Extract the (X, Y) coordinate from the center of the cell holding the provided text.  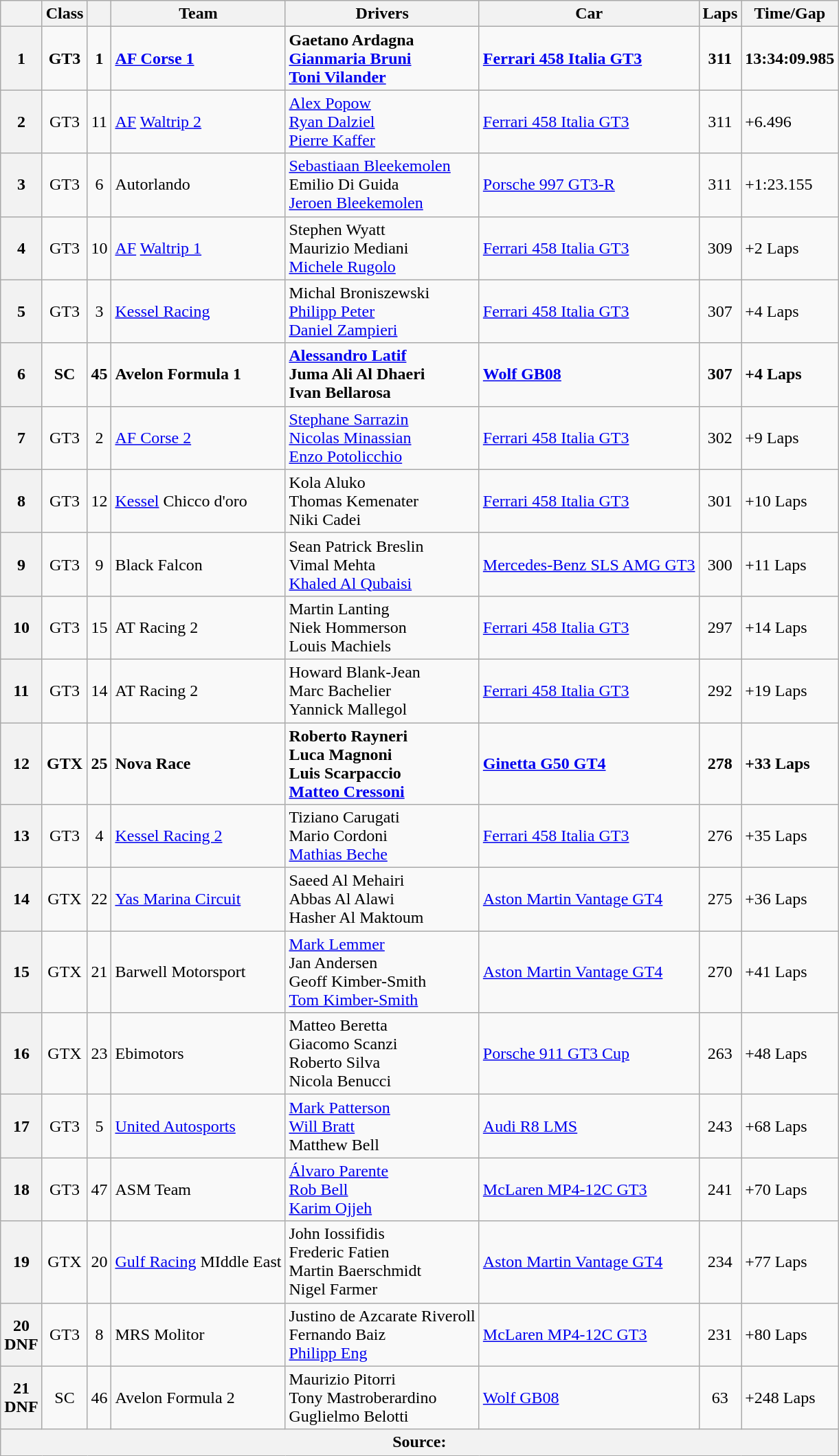
Porsche 997 GT3-R (589, 185)
Class (65, 14)
Yas Marina Circuit (198, 899)
+68 Laps (790, 1126)
Kessel Racing (198, 311)
+2 Laps (790, 248)
Stephane Sarrazin Nicolas Minassian Enzo Potolicchio (382, 438)
Matteo Beretta Giacomo Scanzi Roberto Silva Nicola Benucci (382, 1054)
234 (720, 1262)
Saeed Al Mehairi Abbas Al Alawi Hasher Al Maktoum (382, 899)
AF Waltrip 2 (198, 122)
+11 Laps (790, 564)
+33 Laps (790, 764)
Kessel Racing 2 (198, 836)
297 (720, 627)
Mercedes-Benz SLS AMG GT3 (589, 564)
302 (720, 438)
20 (99, 1262)
Tiziano Carugati Mario Cordoni Mathias Beche (382, 836)
Black Falcon (198, 564)
Ebimotors (198, 1054)
Kola Aluko Thomas Kemenater Niki Cadei (382, 501)
Ginetta G50 GT4 (589, 764)
+1:23.155 (790, 185)
22 (99, 899)
+36 Laps (790, 899)
Team (198, 14)
Car (589, 14)
Kessel Chicco d'oro (198, 501)
+35 Laps (790, 836)
241 (720, 1189)
301 (720, 501)
Nova Race (198, 764)
+10 Laps (790, 501)
243 (720, 1126)
Alex Popow Ryan Dalziel Pierre Kaffer (382, 122)
276 (720, 836)
21DNF (21, 1398)
+6.496 (790, 122)
MRS Molitor (198, 1334)
309 (720, 248)
Avelon Formula 1 (198, 374)
20DNF (21, 1334)
+41 Laps (790, 972)
13:34:09.985 (790, 58)
275 (720, 899)
21 (99, 972)
Howard Blank-Jean Marc Bachelier Yannick Mallegol (382, 691)
Roberto Rayneri Luca Magnoni Luis Scarpaccio Matteo Cressoni (382, 764)
Martin Lanting Niek Hommerson Louis Machiels (382, 627)
Autorlando (198, 185)
16 (21, 1054)
263 (720, 1054)
Gaetano Ardagna Gianmaria Bruni Toni Vilander (382, 58)
Stephen Wyatt Maurizio Mediani Michele Rugolo (382, 248)
+48 Laps (790, 1054)
Mark Patterson Will Bratt Matthew Bell (382, 1126)
Gulf Racing MIddle East (198, 1262)
Porsche 911 GT3 Cup (589, 1054)
Sebastiaan Bleekemolen Emilio Di Guida Jeroen Bleekemolen (382, 185)
278 (720, 764)
AF Corse 2 (198, 438)
Mark Lemmer Jan Andersen Geoff Kimber-Smith Tom Kimber-Smith (382, 972)
13 (21, 836)
Alessandro Latif Juma Ali Al Dhaeri Ivan Bellarosa (382, 374)
231 (720, 1334)
45 (99, 374)
+77 Laps (790, 1262)
+19 Laps (790, 691)
John Iossifidis Frederic Fatien Martin Baerschmidt Nigel Farmer (382, 1262)
AF Waltrip 1 (198, 248)
300 (720, 564)
Barwell Motorsport (198, 972)
Laps (720, 14)
Maurizio Pitorri Tony Mastroberardino Guglielmo Belotti (382, 1398)
25 (99, 764)
17 (21, 1126)
+70 Laps (790, 1189)
7 (21, 438)
ASM Team (198, 1189)
292 (720, 691)
+80 Laps (790, 1334)
270 (720, 972)
Audi R8 LMS (589, 1126)
+14 Laps (790, 627)
Time/Gap (790, 14)
18 (21, 1189)
19 (21, 1262)
Álvaro Parente Rob Bell Karim Ojjeh (382, 1189)
46 (99, 1398)
47 (99, 1189)
AF Corse 1 (198, 58)
Sean Patrick Breslin Vimal Mehta Khaled Al Qubaisi (382, 564)
Michal Broniszewski Philipp Peter Daniel Zampieri (382, 311)
United Autosports (198, 1126)
+9 Laps (790, 438)
+248 Laps (790, 1398)
63 (720, 1398)
23 (99, 1054)
Justino de Azcarate Riveroll Fernando Baiz Philipp Eng (382, 1334)
Drivers (382, 14)
Avelon Formula 2 (198, 1398)
Source: (419, 1442)
